Return the (x, y) coordinate for the center point of the cell that contains the specified text.  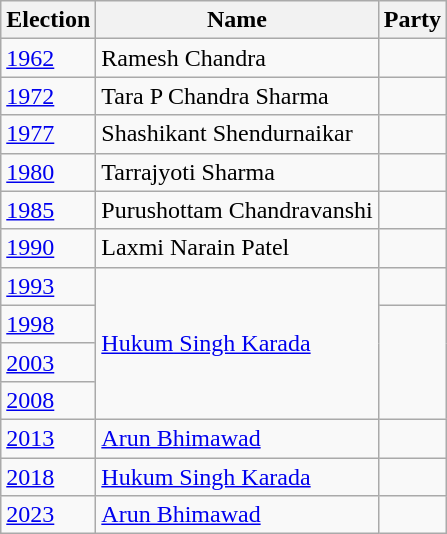
1972 (48, 96)
2023 (48, 515)
Name (237, 20)
Ramesh Chandra (237, 58)
Tara P Chandra Sharma (237, 96)
Tarrajyoti Sharma (237, 172)
2003 (48, 362)
2008 (48, 400)
1980 (48, 172)
1998 (48, 324)
2018 (48, 477)
Purushottam Chandravanshi (237, 210)
2013 (48, 438)
1993 (48, 286)
1962 (48, 58)
Party (412, 20)
1985 (48, 210)
1977 (48, 134)
1990 (48, 248)
Laxmi Narain Patel (237, 248)
Election (48, 20)
Shashikant Shendurnaikar (237, 134)
